Output the (X, Y) coordinate of the center of the cell containing the given text.  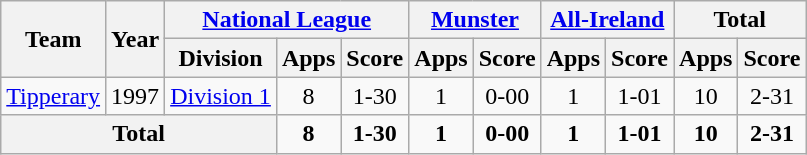
National League (287, 20)
Tipperary (54, 96)
Team (54, 39)
1997 (136, 96)
Year (136, 39)
Munster (475, 20)
All-Ireland (607, 20)
Division (221, 58)
Division 1 (221, 96)
